Determine the [x, y] coordinate at the center of the cell enclosing the given text.  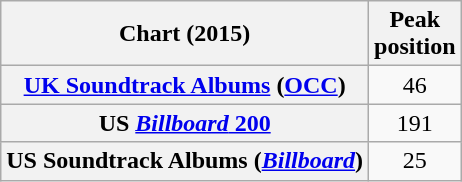
US Billboard 200 [185, 123]
191 [415, 123]
25 [415, 161]
US Soundtrack Albums (Billboard) [185, 161]
46 [415, 85]
Peakposition [415, 34]
UK Soundtrack Albums (OCC) [185, 85]
Chart (2015) [185, 34]
